Extract the [X, Y] coordinate from the center of the cell holding the provided text.  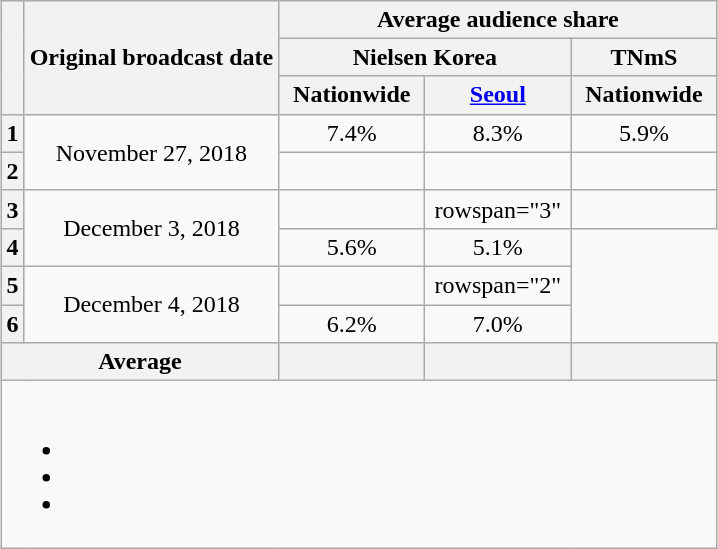
Seoul [498, 95]
8.3% [498, 133]
rowspan="2" [498, 285]
4 [12, 247]
Average audience share [498, 19]
TNmS [644, 57]
6 [12, 323]
December 3, 2018 [152, 228]
5 [12, 285]
Nielsen Korea [425, 57]
6.2% [352, 323]
7.4% [352, 133]
November 27, 2018 [152, 152]
7.0% [498, 323]
December 4, 2018 [152, 304]
Original broadcast date [152, 57]
Average [140, 362]
5.9% [644, 133]
2 [12, 171]
5.1% [498, 247]
3 [12, 209]
rowspan="3" [498, 209]
1 [12, 133]
5.6% [352, 247]
